Search for the cell housing the specified text and yield its (X, Y) center coordinate. 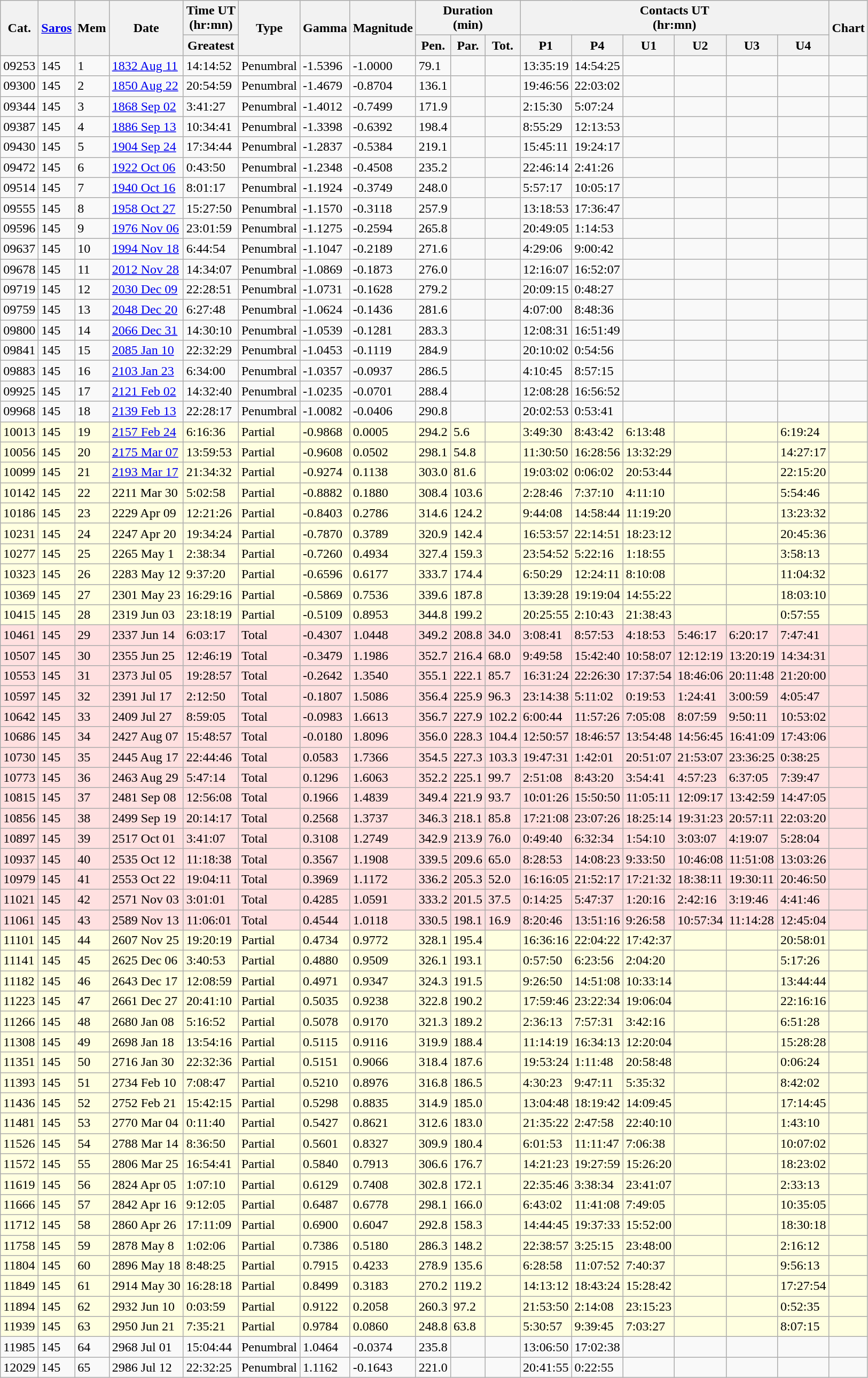
7:35:21 (210, 1327)
-0.3479 (325, 656)
2607 Nov 25 (146, 940)
16:28:18 (210, 1286)
16:36:16 (546, 940)
355.1 (433, 676)
2445 Aug 17 (146, 757)
23:01:59 (210, 228)
201.5 (468, 899)
2842 Apr 16 (146, 1204)
6:50:29 (546, 574)
11:14:19 (546, 1042)
0.4934 (382, 554)
218.1 (468, 818)
286.3 (433, 1245)
7 (92, 188)
270.2 (433, 1286)
158.3 (468, 1225)
3:03:07 (700, 838)
0.5298 (325, 1103)
22:40:10 (648, 1123)
103.6 (468, 493)
221.0 (433, 1367)
14:44:45 (546, 1225)
10507 (19, 656)
321.3 (433, 1022)
1886 Sep 13 (146, 127)
227.3 (468, 757)
15:52:00 (648, 1225)
10553 (19, 676)
11481 (19, 1123)
27 (92, 595)
0.9784 (325, 1327)
0.8621 (382, 1123)
13:51:16 (597, 920)
12:09:17 (700, 798)
18:46:57 (597, 737)
260.3 (433, 1306)
35 (92, 757)
303.0 (433, 472)
-0.1643 (382, 1367)
11 (92, 269)
8:43:20 (597, 777)
22:32:29 (210, 351)
142.4 (468, 533)
0.5035 (325, 1001)
124.2 (468, 513)
09678 (19, 269)
-1.1047 (325, 248)
187.8 (468, 595)
-0.0937 (382, 371)
235.2 (433, 167)
333.2 (433, 899)
356.0 (433, 737)
18:38:11 (700, 879)
248.0 (433, 188)
31 (92, 676)
61 (92, 1286)
2788 Mar 14 (146, 1143)
10:46:08 (700, 859)
96.3 (502, 696)
2139 Feb 13 (146, 411)
2878 May 8 (146, 1245)
9:12:05 (210, 1204)
14 (92, 330)
-0.3749 (382, 188)
0.3789 (382, 533)
11141 (19, 961)
28 (92, 615)
52.0 (502, 879)
-0.0701 (382, 391)
10415 (19, 615)
22:38:57 (546, 1245)
1:43:10 (803, 1123)
8:42:02 (803, 1083)
0:19:53 (648, 696)
14:30:10 (210, 330)
0:06:24 (803, 1062)
0:48:27 (597, 290)
10815 (19, 798)
-0.9868 (325, 432)
21:38:43 (648, 615)
23 (92, 513)
11266 (19, 1022)
19:28:57 (210, 676)
0.9122 (325, 1306)
0.5115 (325, 1042)
1.6613 (382, 717)
2698 Jan 18 (146, 1042)
42 (92, 899)
18:23:12 (648, 533)
-0.0983 (325, 717)
4:07:00 (546, 310)
09596 (19, 228)
-0.7260 (325, 554)
322.8 (433, 1001)
0.4734 (325, 940)
12:16:07 (546, 269)
11:04:32 (803, 574)
11:06:01 (210, 920)
9:37:20 (210, 574)
-0.3118 (382, 208)
5:11:02 (597, 696)
198.4 (433, 127)
Magnitude (382, 28)
8:20:46 (546, 920)
47 (92, 1001)
Mem (92, 28)
45 (92, 961)
308.4 (433, 493)
0:43:50 (210, 167)
23:48:00 (648, 1245)
11393 (19, 1083)
22:15:20 (803, 472)
Type (269, 28)
185.0 (468, 1103)
1.0118 (382, 920)
4 (92, 127)
183.0 (468, 1123)
16:28:56 (597, 452)
352.2 (433, 777)
22:32:25 (210, 1367)
20:58:48 (648, 1062)
-0.0374 (382, 1347)
22:04:22 (597, 940)
0:22:55 (597, 1367)
19:20:19 (210, 940)
208.8 (468, 635)
37 (92, 798)
0.7913 (382, 1164)
4:30:23 (546, 1083)
8:57:53 (597, 635)
1:02:06 (210, 1245)
0.7408 (382, 1184)
Gamma (325, 28)
2048 Dec 20 (146, 310)
11894 (19, 1306)
09925 (19, 391)
50 (92, 1062)
4:10:45 (546, 371)
12:08:28 (546, 391)
8:28:53 (546, 859)
0.7536 (382, 595)
1.3737 (382, 818)
15:45:11 (546, 147)
186.5 (468, 1083)
22:28:17 (210, 411)
2012 Nov 28 (146, 269)
0.6900 (325, 1225)
10:57:34 (700, 920)
135.6 (468, 1266)
0.3108 (325, 838)
0:14:25 (546, 899)
2:10:43 (597, 615)
16:53:57 (546, 533)
15:26:20 (648, 1164)
4:29:06 (546, 248)
18:46:06 (700, 676)
6:37:05 (752, 777)
2860 Apr 26 (146, 1225)
14:08:23 (597, 859)
0:38:25 (803, 757)
11351 (19, 1062)
3:08:41 (546, 635)
20:25:55 (546, 615)
5:35:32 (648, 1083)
2193 Mar 17 (146, 472)
12:08:31 (546, 330)
2319 Jun 03 (146, 615)
180.4 (468, 1143)
2643 Dec 17 (146, 981)
10:07:02 (803, 1143)
11101 (19, 940)
2:16:12 (803, 1245)
14:51:08 (597, 981)
7:57:31 (597, 1022)
0.6778 (382, 1204)
8:10:08 (648, 574)
8:07:59 (700, 717)
-0.1119 (382, 351)
2986 Jul 12 (146, 1367)
22:26:30 (597, 676)
13:54:48 (648, 737)
10461 (19, 635)
16:41:09 (752, 737)
11849 (19, 1286)
11:30:50 (546, 452)
10142 (19, 493)
0.5840 (325, 1164)
-1.0539 (325, 330)
09968 (19, 411)
09800 (19, 330)
55 (92, 1164)
0.9066 (382, 1062)
10642 (19, 717)
2589 Nov 13 (146, 920)
93.7 (502, 798)
1:54:10 (648, 838)
13:18:53 (546, 208)
13:54:16 (210, 1042)
20:14:17 (210, 818)
P1 (546, 45)
10:05:17 (597, 188)
276.0 (433, 269)
15:27:50 (210, 208)
12:45:04 (803, 920)
199.2 (468, 615)
14:27:17 (803, 452)
7:39:47 (803, 777)
19:46:56 (546, 86)
1.0448 (382, 635)
11572 (19, 1164)
1:42:01 (597, 757)
1.0591 (382, 899)
198.1 (468, 920)
10:53:02 (803, 717)
21:52:17 (597, 879)
12:12:19 (700, 656)
12:21:26 (210, 513)
13:44:44 (803, 981)
20:53:44 (648, 472)
10186 (19, 513)
1994 Nov 18 (146, 248)
20:09:15 (546, 290)
0:53:41 (597, 411)
10937 (19, 859)
51 (92, 1083)
318.4 (433, 1062)
2391 Jul 17 (146, 696)
3:41:27 (210, 106)
Pen. (433, 45)
49 (92, 1042)
6:16:36 (210, 432)
16:52:07 (597, 269)
10013 (19, 432)
15:42:15 (210, 1103)
4:11:10 (648, 493)
-0.9274 (325, 472)
23:18:19 (210, 615)
17:43:06 (803, 737)
53 (92, 1123)
14:21:23 (546, 1164)
1.1908 (382, 859)
12:46:19 (210, 656)
37.5 (502, 899)
Greatest (210, 45)
9:33:50 (648, 859)
13:42:59 (752, 798)
-0.5869 (325, 595)
-0.6392 (382, 127)
1.4839 (382, 798)
10773 (19, 777)
59 (92, 1245)
190.2 (468, 1001)
17:59:46 (546, 1001)
11:14:28 (752, 920)
2481 Sep 08 (146, 798)
17:36:47 (597, 208)
48 (92, 1022)
1.0464 (325, 1347)
1.1162 (325, 1367)
-1.4679 (325, 86)
64 (92, 1347)
2:14:08 (597, 1306)
54.8 (468, 452)
17:37:54 (648, 676)
2121 Feb 02 (146, 391)
3:49:30 (546, 432)
11939 (19, 1327)
2265 May 1 (146, 554)
15:04:44 (210, 1347)
09472 (19, 167)
136.1 (433, 86)
17:27:54 (803, 1286)
0:52:35 (803, 1306)
16:56:52 (597, 391)
2661 Dec 27 (146, 1001)
2:33:13 (803, 1184)
22:44:46 (210, 757)
1:24:41 (700, 696)
1868 Sep 02 (146, 106)
19:37:33 (597, 1225)
-1.5396 (325, 66)
0.2786 (382, 513)
1.8096 (382, 737)
Par. (468, 45)
312.6 (433, 1123)
0.7915 (325, 1266)
6:03:17 (210, 635)
21:53:50 (546, 1306)
-1.1275 (325, 228)
-1.0082 (325, 411)
228.3 (468, 737)
9 (92, 228)
2734 Feb 10 (146, 1083)
0:54:56 (597, 351)
8:55:29 (546, 127)
13:23:32 (803, 513)
6 (92, 167)
0.4233 (382, 1266)
0.5427 (325, 1123)
6:23:56 (597, 961)
7:03:27 (648, 1327)
316.8 (433, 1083)
3:38:34 (597, 1184)
176.7 (468, 1164)
8 (92, 208)
2355 Jun 25 (146, 656)
10856 (19, 818)
5:30:57 (546, 1327)
159.3 (468, 554)
352.7 (433, 656)
Duration(min) (468, 18)
271.6 (433, 248)
10099 (19, 472)
20:57:11 (752, 818)
11:19:20 (648, 513)
34.0 (502, 635)
22:28:51 (210, 290)
15:48:57 (210, 737)
22:14:51 (597, 533)
46 (92, 981)
283.3 (433, 330)
12:08:59 (210, 981)
2:28:46 (546, 493)
8:57:15 (597, 371)
346.3 (433, 818)
09759 (19, 310)
21:34:32 (210, 472)
16:31:24 (546, 676)
11619 (19, 1184)
1.1986 (382, 656)
11804 (19, 1266)
320.9 (433, 533)
2085 Jan 10 (146, 351)
19:47:31 (546, 757)
2806 Mar 25 (146, 1164)
-0.1628 (382, 290)
294.2 (433, 432)
1:07:10 (210, 1184)
5:17:26 (803, 961)
3:25:15 (597, 1245)
11758 (19, 1245)
43 (92, 920)
0.5078 (325, 1022)
2932 Jun 10 (146, 1306)
85.8 (502, 818)
5:28:04 (803, 838)
Chart (848, 28)
16:16:05 (546, 879)
11182 (19, 981)
4:57:23 (700, 777)
0.0860 (382, 1327)
5 (92, 147)
25 (92, 554)
-1.4012 (325, 106)
2030 Dec 09 (146, 290)
14:56:45 (700, 737)
-0.7499 (382, 106)
17:14:45 (803, 1103)
2463 Aug 29 (146, 777)
85.7 (502, 676)
-0.2189 (382, 248)
76.0 (502, 838)
2283 May 12 (146, 574)
356.4 (433, 696)
60 (92, 1266)
0.8499 (325, 1286)
81.6 (468, 472)
16:51:49 (597, 330)
2:04:20 (648, 961)
13:59:53 (210, 452)
292.8 (433, 1225)
2:12:50 (210, 696)
20:41:10 (210, 1001)
-1.1570 (325, 208)
13:35:19 (546, 66)
99.7 (502, 777)
10730 (19, 757)
2:51:08 (546, 777)
0.8327 (382, 1143)
11526 (19, 1143)
20:11:48 (752, 676)
11:57:26 (597, 717)
6:34:00 (210, 371)
3:19:46 (752, 899)
U1 (648, 45)
6:28:58 (546, 1266)
9:50:11 (752, 717)
5:47:37 (597, 899)
18:43:24 (597, 1286)
11308 (19, 1042)
Saros (57, 28)
19:34:24 (210, 533)
0:57:55 (803, 615)
14:09:45 (648, 1103)
0.9509 (382, 961)
2409 Jul 27 (146, 717)
6:19:24 (803, 432)
20:54:59 (210, 86)
17:11:09 (210, 1225)
187.6 (468, 1062)
19:06:04 (648, 1001)
-1.0000 (382, 66)
3:00:59 (752, 696)
2517 Oct 01 (146, 838)
3:01:01 (210, 899)
U4 (803, 45)
52 (92, 1103)
5:46:17 (700, 635)
0.9116 (382, 1042)
14:34:07 (210, 269)
16:34:13 (597, 1042)
10:58:07 (648, 656)
1976 Nov 06 (146, 228)
0.1138 (382, 472)
19:04:11 (210, 879)
6:44:54 (210, 248)
188.4 (468, 1042)
23:07:26 (597, 818)
9:39:45 (597, 1327)
0.5601 (325, 1143)
10 (92, 248)
2:47:58 (597, 1123)
-1.3398 (325, 127)
193.1 (468, 961)
0.5180 (382, 1245)
8:01:17 (210, 188)
24 (92, 533)
314.9 (433, 1103)
102.2 (502, 717)
10686 (19, 737)
11223 (19, 1001)
4:05:47 (803, 696)
09300 (19, 86)
6:27:48 (210, 310)
18:23:02 (803, 1164)
6:00:44 (546, 717)
330.5 (433, 920)
19:24:17 (597, 147)
10277 (19, 554)
15 (92, 351)
10897 (19, 838)
40 (92, 859)
63.8 (468, 1327)
0.2568 (325, 818)
23:54:52 (546, 554)
26 (92, 574)
-1.2837 (325, 147)
-0.6596 (325, 574)
356.7 (433, 717)
339.6 (433, 595)
2301 May 23 (146, 595)
-1.2348 (325, 167)
0.6129 (325, 1184)
33 (92, 717)
290.8 (433, 411)
19:03:02 (546, 472)
9:49:58 (546, 656)
-0.8882 (325, 493)
0.4285 (325, 899)
0.4971 (325, 981)
15:50:50 (597, 798)
2625 Dec 06 (146, 961)
333.7 (433, 574)
U3 (752, 45)
14:47:05 (803, 798)
342.9 (433, 838)
22:35:46 (546, 1184)
65.0 (502, 859)
32 (92, 696)
09430 (19, 147)
0.3183 (382, 1286)
15:42:40 (597, 656)
79.1 (433, 66)
1940 Oct 16 (146, 188)
22:03:20 (803, 818)
-0.4307 (325, 635)
2968 Jul 01 (146, 1347)
Tot. (502, 45)
314.6 (433, 513)
21:35:22 (546, 1123)
0.8953 (382, 615)
6:32:34 (597, 838)
286.5 (433, 371)
8:48:36 (597, 310)
14:54:25 (597, 66)
22:32:36 (210, 1062)
7:06:38 (648, 1143)
1.3540 (382, 676)
7:37:10 (597, 493)
324.3 (433, 981)
-0.0406 (382, 411)
68.0 (502, 656)
0.3567 (325, 859)
225.1 (468, 777)
319.9 (433, 1042)
-0.0180 (325, 737)
10597 (19, 696)
0.6177 (382, 574)
10369 (19, 595)
103.3 (502, 757)
0:06:02 (597, 472)
354.5 (433, 757)
2:36:13 (546, 1022)
284.9 (433, 351)
344.8 (433, 615)
-1.0235 (325, 391)
18 (92, 411)
09344 (19, 106)
13 (92, 310)
30 (92, 656)
0:57:50 (546, 961)
0.5151 (325, 1062)
209.6 (468, 859)
0.0583 (325, 757)
20:41:55 (546, 1367)
17 (92, 391)
0:11:40 (210, 1123)
2553 Oct 22 (146, 879)
225.9 (468, 696)
5:54:46 (803, 493)
1.6063 (382, 777)
14:34:31 (803, 656)
5:07:24 (597, 106)
104.4 (502, 737)
216.4 (468, 656)
9:56:13 (803, 1266)
326.1 (433, 961)
22 (92, 493)
12:20:04 (648, 1042)
278.9 (433, 1266)
19:31:23 (700, 818)
328.1 (433, 940)
11666 (19, 1204)
0.9170 (382, 1022)
349.4 (433, 798)
0.9238 (382, 1001)
14:13:12 (546, 1286)
17:21:08 (546, 818)
2:41:26 (597, 167)
0.1966 (325, 798)
1922 Oct 06 (146, 167)
0.0502 (382, 452)
29 (92, 635)
18:25:14 (648, 818)
6:01:53 (546, 1143)
12:56:08 (210, 798)
0.8835 (382, 1103)
171.9 (433, 106)
16:54:41 (210, 1164)
-0.5384 (382, 147)
21:20:00 (803, 676)
57 (92, 1204)
1:20:16 (648, 899)
21:53:07 (700, 757)
3:42:16 (648, 1022)
5:16:52 (210, 1022)
20:49:05 (546, 228)
10:34:41 (210, 127)
23:14:38 (546, 696)
18:30:18 (803, 1225)
20:45:36 (803, 533)
09637 (19, 248)
09514 (19, 188)
-0.9608 (325, 452)
309.9 (433, 1143)
63 (92, 1327)
2571 Nov 03 (146, 899)
11:05:11 (648, 798)
9:26:58 (648, 920)
257.9 (433, 208)
119.2 (468, 1286)
9:44:08 (546, 513)
2:15:30 (546, 106)
5:22:16 (597, 554)
2:38:34 (210, 554)
11061 (19, 920)
7:08:47 (210, 1083)
65 (92, 1367)
12029 (19, 1367)
5:57:17 (546, 188)
0.7386 (325, 1245)
11:07:52 (597, 1266)
336.2 (433, 879)
09883 (19, 371)
09555 (19, 208)
221.9 (468, 798)
09253 (19, 66)
20:10:02 (546, 351)
Time UT(hr:mn) (210, 18)
2:42:16 (700, 899)
-1.0731 (325, 290)
-0.1873 (382, 269)
4:41:46 (803, 899)
13:32:29 (648, 452)
2896 May 18 (146, 1266)
7:40:37 (648, 1266)
10056 (19, 452)
189.2 (468, 1022)
0.6047 (382, 1225)
12:24:11 (597, 574)
222.1 (468, 676)
2914 May 30 (146, 1286)
265.8 (433, 228)
281.6 (433, 310)
13:39:28 (546, 595)
10:01:26 (546, 798)
2824 Apr 05 (146, 1184)
0.5210 (325, 1083)
-1.0869 (325, 269)
54 (92, 1143)
12:50:57 (546, 737)
-0.1436 (382, 310)
3:58:13 (803, 554)
3:40:53 (210, 961)
227.9 (468, 717)
20:46:50 (803, 879)
10:35:05 (803, 1204)
3:41:07 (210, 838)
148.2 (468, 1245)
11712 (19, 1225)
-1.0624 (325, 310)
-1.1924 (325, 188)
0.6487 (325, 1204)
15:28:42 (648, 1286)
302.8 (433, 1184)
8:36:50 (210, 1143)
13:04:48 (546, 1103)
19:19:04 (597, 595)
1.1172 (382, 879)
0.8976 (382, 1083)
166.0 (468, 1204)
7:47:41 (803, 635)
248.8 (433, 1327)
22:46:14 (546, 167)
1:14:53 (597, 228)
327.4 (433, 554)
288.4 (433, 391)
-0.8403 (325, 513)
1958 Oct 27 (146, 208)
9:47:11 (597, 1083)
0.3969 (325, 879)
23:36:25 (752, 757)
2535 Oct 12 (146, 859)
09841 (19, 351)
11:18:38 (210, 859)
2752 Feb 21 (146, 1103)
39 (92, 838)
2211 Mar 30 (146, 493)
16 (92, 371)
6:43:02 (546, 1204)
2680 Jan 08 (146, 1022)
0:03:59 (210, 1306)
0.1296 (325, 777)
306.6 (433, 1164)
7:05:08 (648, 717)
16.9 (502, 920)
21 (92, 472)
12 (92, 290)
-0.2594 (382, 228)
0.0005 (382, 432)
8:43:42 (597, 432)
10323 (19, 574)
P4 (597, 45)
4:18:53 (648, 635)
17:42:37 (648, 940)
7:49:05 (648, 1204)
2103 Jan 23 (146, 371)
6:20:17 (752, 635)
-0.1281 (382, 330)
9:26:50 (546, 981)
1850 Aug 22 (146, 86)
17:34:44 (210, 147)
1904 Sep 24 (146, 147)
2716 Jan 30 (146, 1062)
-0.1807 (325, 696)
38 (92, 818)
-1.0357 (325, 371)
0.1880 (382, 493)
1 (92, 66)
2 (92, 86)
10231 (19, 533)
339.5 (433, 859)
19 (92, 432)
20 (92, 452)
20:02:53 (546, 411)
1:18:55 (648, 554)
19:53:24 (546, 1062)
36 (92, 777)
0.4880 (325, 961)
2427 Aug 07 (146, 737)
5.6 (468, 432)
09387 (19, 127)
20:58:01 (803, 940)
58 (92, 1225)
U2 (700, 45)
14:14:52 (210, 66)
Cat. (19, 28)
0.9772 (382, 940)
62 (92, 1306)
13:03:26 (803, 859)
205.3 (468, 879)
22:03:02 (597, 86)
Date (146, 28)
12:13:53 (597, 127)
17:21:32 (648, 879)
22:16:16 (803, 1001)
-0.5109 (325, 615)
17:02:38 (597, 1347)
11985 (19, 1347)
23:15:23 (648, 1306)
44 (92, 940)
1832 Aug 11 (146, 66)
3:54:41 (648, 777)
2499 Sep 19 (146, 818)
56 (92, 1184)
5:47:14 (210, 777)
10:33:14 (648, 981)
-0.2642 (325, 676)
-1.0453 (325, 351)
8:07:15 (803, 1327)
-0.4508 (382, 167)
9:00:42 (597, 248)
8:48:25 (210, 1266)
172.1 (468, 1184)
1.7366 (382, 757)
3 (92, 106)
-0.7870 (325, 533)
23:41:07 (648, 1184)
195.4 (468, 940)
219.1 (433, 147)
20:51:07 (648, 757)
2373 Jul 05 (146, 676)
191.5 (468, 981)
2175 Mar 07 (146, 452)
11021 (19, 899)
41 (92, 879)
11436 (19, 1103)
4:19:07 (752, 838)
349.2 (433, 635)
235.8 (433, 1347)
2229 Apr 09 (146, 513)
18:03:10 (803, 595)
2066 Dec 31 (146, 330)
0.4544 (325, 920)
11:51:08 (752, 859)
8:59:05 (210, 717)
1:11:48 (597, 1062)
10979 (19, 879)
-0.8704 (382, 86)
97.2 (468, 1306)
14:55:22 (648, 595)
2950 Jun 21 (146, 1327)
2157 Feb 24 (146, 432)
14:32:40 (210, 391)
5:02:58 (210, 493)
Contacts UT(hr:mn) (675, 18)
19:30:11 (752, 879)
213.9 (468, 838)
2247 Apr 20 (146, 533)
16:29:16 (210, 595)
2337 Jun 14 (146, 635)
1.2749 (382, 838)
23:22:34 (597, 1001)
174.4 (468, 574)
34 (92, 737)
18:19:42 (597, 1103)
13:06:50 (546, 1347)
1.5086 (382, 696)
279.2 (433, 290)
0.2058 (382, 1306)
14:58:44 (597, 513)
6:13:48 (648, 432)
15:28:28 (803, 1042)
0:49:40 (546, 838)
0.9347 (382, 981)
13:20:19 (752, 656)
19:27:59 (597, 1164)
11:11:47 (597, 1143)
11:41:08 (597, 1204)
09719 (19, 290)
6:51:28 (803, 1022)
2770 Mar 04 (146, 1123)
